Identify which cell holds the provided text, then report its (X, Y) central coordinate. 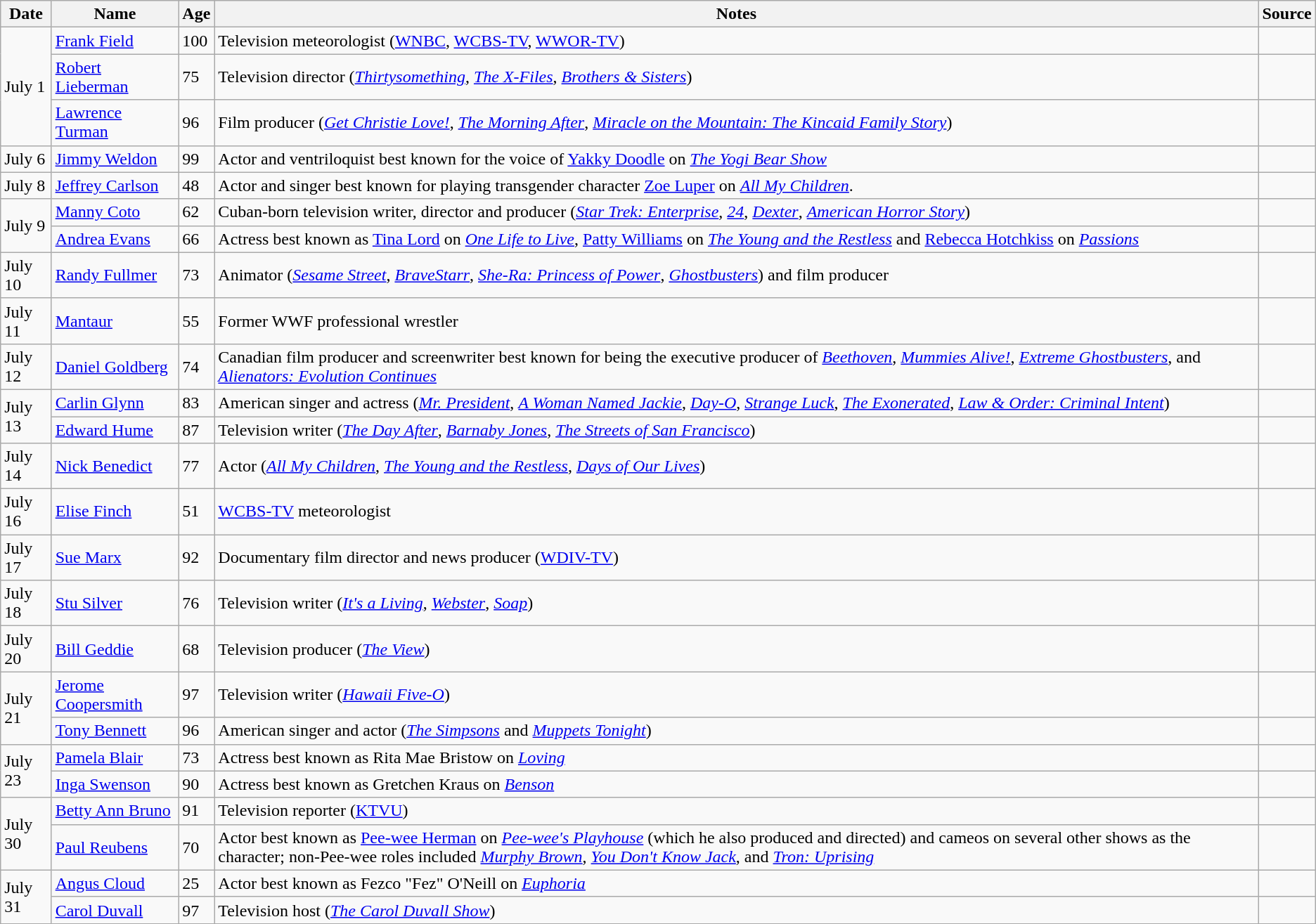
Bill Geddie (115, 649)
July 18 (26, 603)
Sue Marx (115, 558)
62 (197, 212)
Date (26, 14)
Actor and ventriloquist best known for the voice of Yakky Doodle on The Yogi Bear Show (737, 159)
Carlin Glynn (115, 403)
Paul Reubens (115, 847)
48 (197, 186)
July 14 (26, 467)
70 (197, 847)
Television host (The Carol Duvall Show) (737, 910)
Cuban-born television writer, director and producer (Star Trek: Enterprise, 24, Dexter, American Horror Story) (737, 212)
Frank Field (115, 41)
Carol Duvall (115, 910)
Source (1286, 14)
Television director (Thirtysomething, The X-Files, Brothers & Sisters) (737, 77)
Elise Finch (115, 512)
66 (197, 239)
Angus Cloud (115, 883)
Former WWF professional wrestler (737, 320)
25 (197, 883)
Television writer (Hawaii Five-O) (737, 694)
Lawrence Turman (115, 122)
Animator (Sesame Street, BraveStarr, She-Ra: Princess of Power, Ghostbusters) and film producer (737, 275)
87 (197, 429)
Television writer (The Day After, Barnaby Jones, The Streets of San Francisco) (737, 429)
76 (197, 603)
July 20 (26, 649)
Daniel Goldberg (115, 367)
July 8 (26, 186)
Television reporter (KTVU) (737, 811)
99 (197, 159)
July 16 (26, 512)
Television writer (It's a Living, Webster, Soap) (737, 603)
83 (197, 403)
100 (197, 41)
Age (197, 14)
51 (197, 512)
Notes (737, 14)
Jimmy Weldon (115, 159)
91 (197, 811)
75 (197, 77)
Edward Hume (115, 429)
July 1 (26, 86)
Documentary film director and news producer (WDIV-TV) (737, 558)
Nick Benedict (115, 467)
Actress best known as Rita Mae Bristow on Loving (737, 757)
Actress best known as Tina Lord on One Life to Live, Patty Williams on The Young and the Restless and Rebecca Hotchkiss on Passions (737, 239)
Actor (All My Children, The Young and the Restless, Days of Our Lives) (737, 467)
Mantaur (115, 320)
Manny Coto (115, 212)
Jeffrey Carlson (115, 186)
WCBS-TV meteorologist (737, 512)
July 17 (26, 558)
July 31 (26, 897)
American singer and actor (The Simpsons and Muppets Tonight) (737, 731)
Actor and singer best known for playing transgender character Zoe Luper on All My Children. (737, 186)
74 (197, 367)
Actor best known as Fezco "Fez" O'Neill on Euphoria (737, 883)
Tony Bennett (115, 731)
Inga Swenson (115, 784)
Pamela Blair (115, 757)
Andrea Evans (115, 239)
Television producer (The View) (737, 649)
July 23 (26, 771)
July 10 (26, 275)
Name (115, 14)
77 (197, 467)
55 (197, 320)
July 12 (26, 367)
July 13 (26, 416)
Betty Ann Bruno (115, 811)
July 6 (26, 159)
Film producer (Get Christie Love!, The Morning After, Miracle on the Mountain: The Kincaid Family Story) (737, 122)
Actress best known as Gretchen Kraus on Benson (737, 784)
Randy Fullmer (115, 275)
90 (197, 784)
92 (197, 558)
Robert Lieberman (115, 77)
July 9 (26, 226)
Television meteorologist (WNBC, WCBS-TV, WWOR-TV) (737, 41)
July 11 (26, 320)
July 21 (26, 708)
American singer and actress (Mr. President, A Woman Named Jackie, Day-O, Strange Luck, The Exonerated, Law & Order: Criminal Intent) (737, 403)
68 (197, 649)
Stu Silver (115, 603)
Jerome Coopersmith (115, 694)
July 30 (26, 833)
